Capture the cell that displays the provided text and extract its (X, Y) central coordinate. 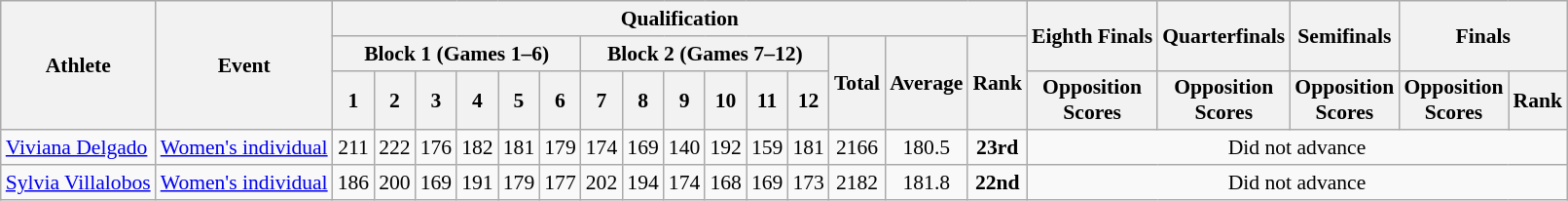
194 (642, 182)
159 (767, 148)
173 (808, 182)
181.8 (927, 182)
140 (685, 148)
222 (395, 148)
6 (561, 100)
168 (726, 182)
7 (602, 100)
10 (726, 100)
22nd (997, 182)
Quarterfinals (1223, 35)
211 (354, 148)
180.5 (927, 148)
Total (857, 84)
Athlete (78, 65)
8 (642, 100)
200 (395, 182)
177 (561, 182)
11 (767, 100)
2166 (857, 148)
182 (477, 148)
186 (354, 182)
176 (436, 148)
Block 1 (Games 1–6) (457, 54)
191 (477, 182)
Block 2 (Games 7–12) (705, 54)
3 (436, 100)
2182 (857, 182)
Viviana Delgado (78, 148)
12 (808, 100)
4 (477, 100)
9 (685, 100)
2 (395, 100)
Semifinals (1344, 35)
Event (244, 65)
Sylvia Villalobos (78, 182)
1 (354, 100)
202 (602, 182)
192 (726, 148)
Eighth Finals (1092, 35)
Average (927, 84)
Finals (1483, 35)
23rd (997, 148)
Qualification (679, 19)
5 (520, 100)
